Locate the cell with the specified text and output its [X, Y] center coordinate. 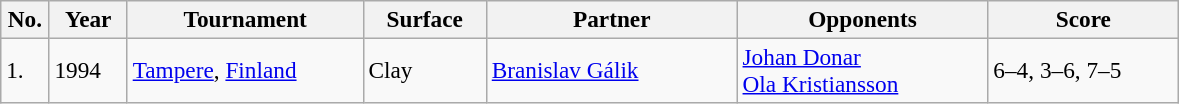
Clay [424, 70]
Year [88, 19]
Score [1084, 19]
1. [25, 70]
Surface [424, 19]
Tournament [245, 19]
6–4, 3–6, 7–5 [1084, 70]
Opponents [862, 19]
Partner [612, 19]
1994 [88, 70]
Johan Donar Ola Kristiansson [862, 70]
Branislav Gálik [612, 70]
No. [25, 19]
Tampere, Finland [245, 70]
